Search for the cell housing the specified text and yield its (X, Y) center coordinate. 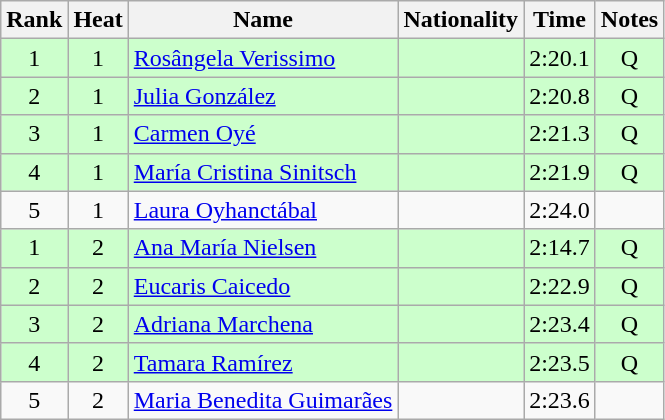
2:20.8 (560, 96)
Rank (34, 20)
Time (560, 20)
Maria Benedita Guimarães (263, 400)
Notes (629, 20)
2:20.1 (560, 58)
Tamara Ramírez (263, 362)
Name (263, 20)
2:14.7 (560, 248)
2:23.4 (560, 324)
2:22.9 (560, 286)
Carmen Oyé (263, 134)
2:21.9 (560, 172)
Julia González (263, 96)
Nationality (461, 20)
2:23.6 (560, 400)
2:24.0 (560, 210)
Adriana Marchena (263, 324)
Rosângela Verissimo (263, 58)
Ana María Nielsen (263, 248)
2:21.3 (560, 134)
2:23.5 (560, 362)
Laura Oyhanctábal (263, 210)
María Cristina Sinitsch (263, 172)
Heat (98, 20)
Eucaris Caicedo (263, 286)
